Identify which cell holds the provided text, then report its [x, y] central coordinate. 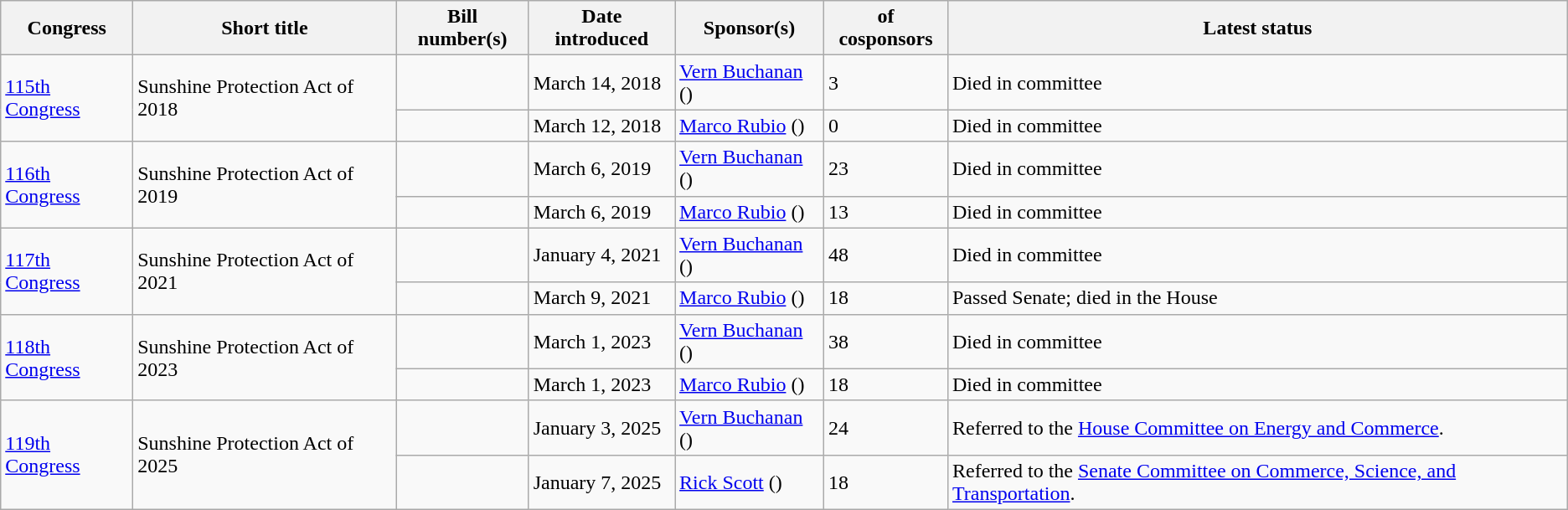
of cosponsors [885, 28]
118th Congress [67, 357]
3 [885, 82]
0 [885, 126]
48 [885, 255]
Rick Scott () [750, 482]
Short title [265, 28]
March 12, 2018 [601, 126]
38 [885, 342]
Referred to the House Committee on Energy and Commerce. [1257, 427]
Referred to the Senate Committee on Commerce, Science, and Transportation. [1257, 482]
March 9, 2021 [601, 298]
Sponsor(s) [750, 28]
March 14, 2018 [601, 82]
Passed Senate; died in the House [1257, 298]
Date introduced [601, 28]
January 4, 2021 [601, 255]
115th Congress [67, 99]
Sunshine Protection Act of 2025 [265, 455]
Congress [67, 28]
23 [885, 169]
Bill number(s) [462, 28]
117th Congress [67, 271]
119th Congress [67, 455]
Latest status [1257, 28]
Sunshine Protection Act of 2018 [265, 99]
Sunshine Protection Act of 2021 [265, 271]
Sunshine Protection Act of 2023 [265, 357]
24 [885, 427]
116th Congress [67, 184]
13 [885, 212]
Sunshine Protection Act of 2019 [265, 184]
January 3, 2025 [601, 427]
January 7, 2025 [601, 482]
